Capture the cell that displays the provided text and extract its [X, Y] central coordinate. 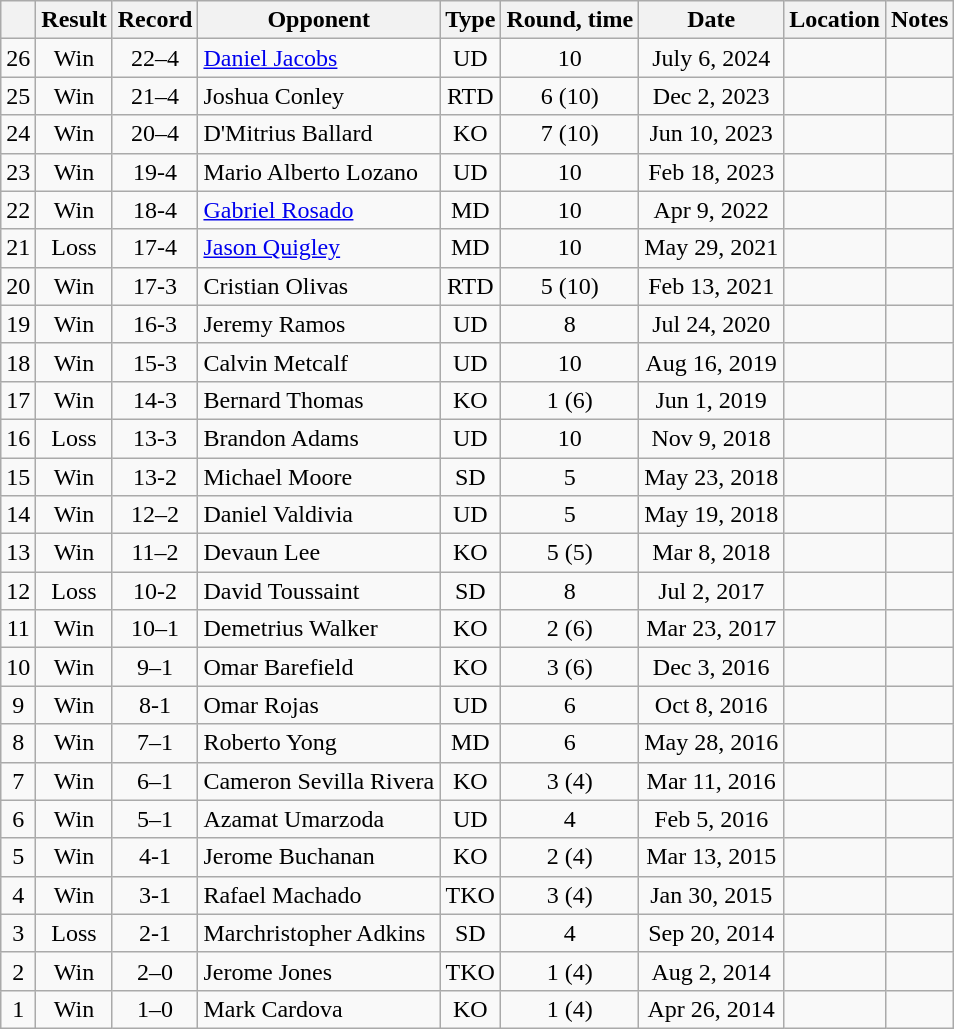
Mario Alberto Lozano [319, 172]
19 [18, 324]
22 [18, 210]
Jul 2, 2017 [712, 591]
Mar 8, 2018 [712, 553]
2-1 [155, 933]
Mark Cardova [319, 1009]
1 [18, 1009]
Brandon Adams [319, 438]
Feb 5, 2016 [712, 819]
17-4 [155, 248]
5 (10) [570, 286]
16 [18, 438]
Roberto Yong [319, 743]
5–1 [155, 819]
5 (5) [570, 553]
19-4 [155, 172]
17 [18, 400]
Type [470, 20]
Apr 9, 2022 [712, 210]
Azamat Umarzoda [319, 819]
16-3 [155, 324]
15 [18, 477]
24 [18, 134]
23 [18, 172]
Jan 30, 2015 [712, 895]
May 28, 2016 [712, 743]
Omar Rojas [319, 705]
13-2 [155, 477]
Sep 20, 2014 [712, 933]
Daniel Jacobs [319, 58]
13-3 [155, 438]
May 29, 2021 [712, 248]
Cameron Sevilla Rivera [319, 781]
Demetrius Walker [319, 629]
Jeremy Ramos [319, 324]
18 [18, 362]
10-2 [155, 591]
2 (4) [570, 857]
11–2 [155, 553]
Gabriel Rosado [319, 210]
14 [18, 515]
20–4 [155, 134]
26 [18, 58]
Result [74, 20]
Round, time [570, 20]
17-3 [155, 286]
Jun 1, 2019 [712, 400]
Mar 23, 2017 [712, 629]
Bernard Thomas [319, 400]
David Toussaint [319, 591]
May 19, 2018 [712, 515]
May 23, 2018 [712, 477]
12 [18, 591]
Dec 3, 2016 [712, 667]
Opponent [319, 20]
July 6, 2024 [712, 58]
Notes [919, 20]
2 [18, 971]
7–1 [155, 743]
Mar 13, 2015 [712, 857]
Location [835, 20]
12–2 [155, 515]
3 (6) [570, 667]
Daniel Valdivia [319, 515]
Calvin Metcalf [319, 362]
Nov 9, 2018 [712, 438]
21 [18, 248]
14-3 [155, 400]
Date [712, 20]
15-3 [155, 362]
Jerome Buchanan [319, 857]
21–4 [155, 96]
25 [18, 96]
D'Mitrius Ballard [319, 134]
Aug 2, 2014 [712, 971]
4-1 [155, 857]
6 (10) [570, 96]
2 (6) [570, 629]
Record [155, 20]
Jun 10, 2023 [712, 134]
3-1 [155, 895]
Feb 13, 2021 [712, 286]
Mar 11, 2016 [712, 781]
Apr 26, 2014 [712, 1009]
7 (10) [570, 134]
Devaun Lee [319, 553]
6–1 [155, 781]
11 [18, 629]
9 [18, 705]
Oct 8, 2016 [712, 705]
Rafael Machado [319, 895]
Jul 24, 2020 [712, 324]
10–1 [155, 629]
Michael Moore [319, 477]
Joshua Conley [319, 96]
Aug 16, 2019 [712, 362]
3 [18, 933]
Dec 2, 2023 [712, 96]
22–4 [155, 58]
Feb 18, 2023 [712, 172]
18-4 [155, 210]
1–0 [155, 1009]
7 [18, 781]
Jerome Jones [319, 971]
Marchristopher Adkins [319, 933]
8-1 [155, 705]
Jason Quigley [319, 248]
20 [18, 286]
2–0 [155, 971]
1 (6) [570, 400]
13 [18, 553]
Cristian Olivas [319, 286]
9–1 [155, 667]
Omar Barefield [319, 667]
